Return (X, Y) of the center of cell containing provided text 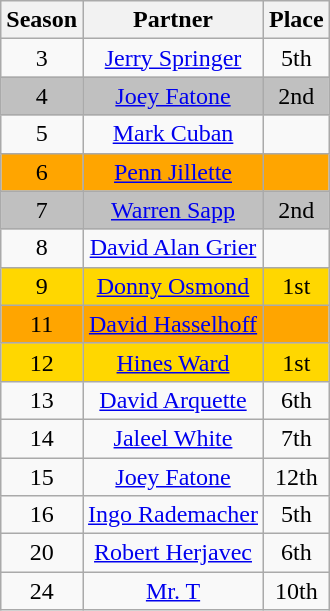
Donny Osmond (174, 286)
5 (42, 134)
Place (297, 20)
Penn Jillette (174, 172)
16 (42, 515)
13 (42, 400)
Partner (174, 20)
14 (42, 438)
8 (42, 248)
David Hasselhoff (174, 324)
Ingo Rademacher (174, 515)
10th (297, 591)
12th (297, 477)
4 (42, 96)
6 (42, 172)
Jerry Springer (174, 58)
12 (42, 362)
24 (42, 591)
20 (42, 553)
7th (297, 438)
Season (42, 20)
Hines Ward (174, 362)
David Arquette (174, 400)
Warren Sapp (174, 210)
7 (42, 210)
11 (42, 324)
Mark Cuban (174, 134)
Robert Herjavec (174, 553)
3 (42, 58)
Mr. T (174, 591)
9 (42, 286)
15 (42, 477)
David Alan Grier (174, 248)
Jaleel White (174, 438)
